Provide the [x, y] coordinate of the cell's center where the given text is located.  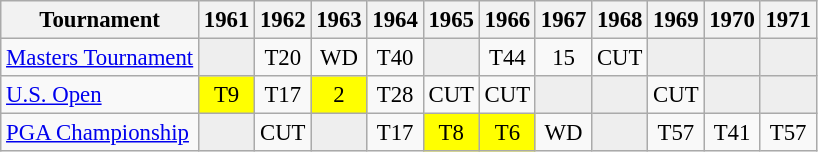
U.S. Open [100, 95]
T20 [283, 58]
1969 [676, 20]
1971 [788, 20]
2 [339, 95]
1962 [283, 20]
1963 [339, 20]
1967 [563, 20]
T44 [507, 58]
T28 [395, 95]
T9 [227, 95]
Tournament [100, 20]
T6 [507, 133]
15 [563, 58]
T8 [451, 133]
1968 [620, 20]
1970 [732, 20]
Masters Tournament [100, 58]
T40 [395, 58]
1965 [451, 20]
1964 [395, 20]
1961 [227, 20]
PGA Championship [100, 133]
T41 [732, 133]
1966 [507, 20]
